Determine the [x, y] coordinate at the center of the cell enclosing the given text.  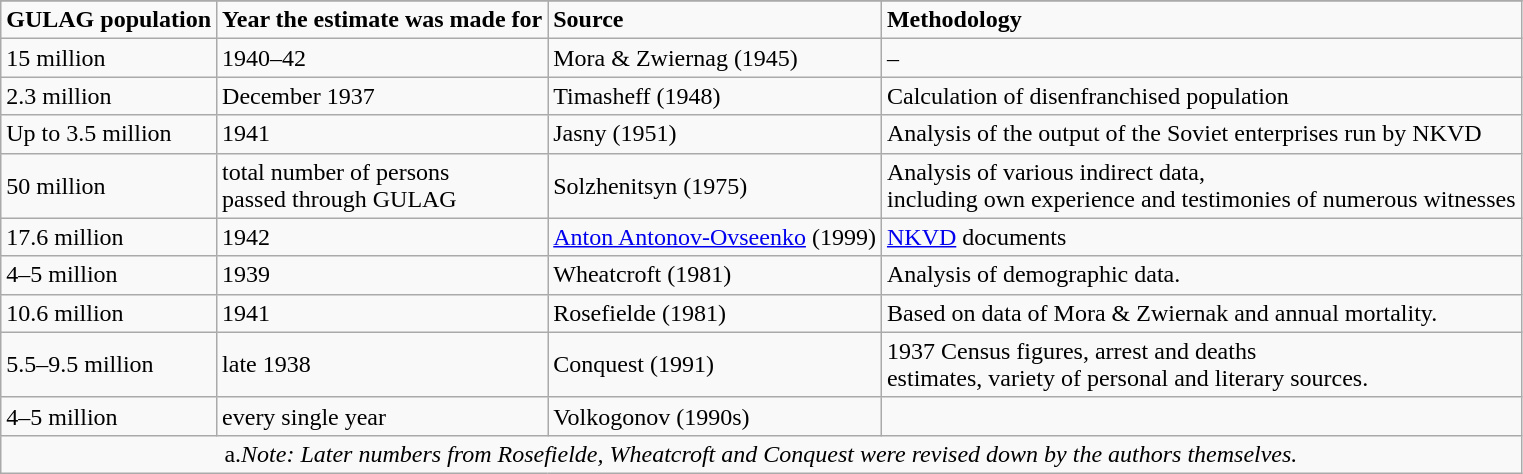
– [1201, 58]
1942 [382, 237]
Jasny (1951) [715, 134]
Conquest (1991) [715, 364]
Up to 3.5 million [109, 134]
Analysis of demographic data. [1201, 275]
December 1937 [382, 96]
GULAG population [109, 20]
Volkogonov (1990s) [715, 416]
Wheatcroft (1981) [715, 275]
Anton Antonov-Ovseenko (1999) [715, 237]
5.5–9.5 million [109, 364]
Calculation of disenfranchised population [1201, 96]
1937 Census figures, arrest and deaths estimates, variety of personal and literary sources. [1201, 364]
Mora & Zwiernag (1945) [715, 58]
late 1938 [382, 364]
Solzhenitsyn (1975) [715, 186]
1940–42 [382, 58]
Rosefielde (1981) [715, 313]
Analysis of various indirect data, including own experience and testimonies of numerous witnesses [1201, 186]
Source [715, 20]
Methodology [1201, 20]
total number of personspassed through GULAG [382, 186]
17.6 million [109, 237]
Timasheff (1948) [715, 96]
50 million [109, 186]
Year the estimate was made for [382, 20]
Analysis of the output of the Soviet enterprises run by NKVD [1201, 134]
1939 [382, 275]
a.Note: Later numbers from Rosefielde, Wheatcroft and Conquest were revised down by the authors themselves. [761, 454]
NKVD documents [1201, 237]
every single year [382, 416]
15 million [109, 58]
2.3 million [109, 96]
10.6 million [109, 313]
Based on data of Mora & Zwiernak and annual mortality. [1201, 313]
